Locate the cell with the specified text and output its (x, y) center coordinate. 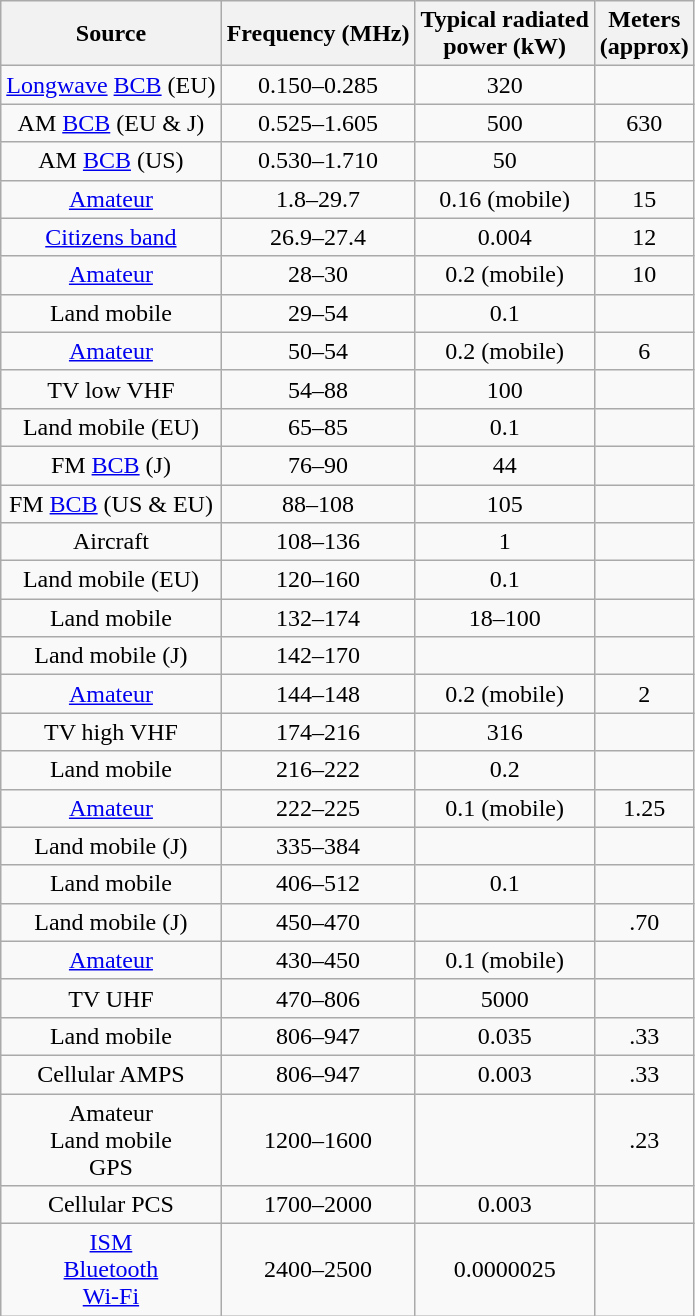
1 (504, 542)
29–54 (318, 313)
0.150–0.285 (318, 85)
1.25 (644, 808)
470–806 (318, 998)
144–148 (318, 694)
2400–2500 (318, 1270)
TV high VHF (111, 732)
5000 (504, 998)
FM BCB (US & EU) (111, 503)
76–90 (318, 465)
0.2 (504, 770)
Longwave BCB (EU) (111, 85)
174–216 (318, 732)
44 (504, 465)
0.530–1.710 (318, 161)
TV UHF (111, 998)
Source (111, 34)
TV low VHF (111, 389)
108–136 (318, 542)
0.525–1.605 (318, 123)
222–225 (318, 808)
26.9–27.4 (318, 237)
50 (504, 161)
430–450 (318, 960)
320 (504, 85)
500 (504, 123)
142–170 (318, 656)
.23 (644, 1140)
15 (644, 199)
Cellular AMPS (111, 1074)
1200–1600 (318, 1140)
50–54 (318, 351)
54–88 (318, 389)
18–100 (504, 618)
FM BCB (J) (111, 465)
10 (644, 275)
.70 (644, 922)
132–174 (318, 618)
450–470 (318, 922)
AmateurLand mobileGPS (111, 1140)
65–85 (318, 427)
AM BCB (EU & J) (111, 123)
ISMBluetoothWi-Fi (111, 1270)
316 (504, 732)
0.004 (504, 237)
120–160 (318, 580)
105 (504, 503)
Aircraft (111, 542)
0.0000025 (504, 1270)
Citizens band (111, 237)
12 (644, 237)
216–222 (318, 770)
1700–2000 (318, 1205)
630 (644, 123)
335–384 (318, 846)
406–512 (318, 884)
Typical radiatedpower (kW) (504, 34)
Meters(approx) (644, 34)
Frequency (MHz) (318, 34)
0.16 (mobile) (504, 199)
28–30 (318, 275)
1.8–29.7 (318, 199)
AM BCB (US) (111, 161)
6 (644, 351)
88–108 (318, 503)
2 (644, 694)
Cellular PCS (111, 1205)
100 (504, 389)
0.035 (504, 1036)
